From the cell containing the given text, extract its center point as (X, Y) coordinate. 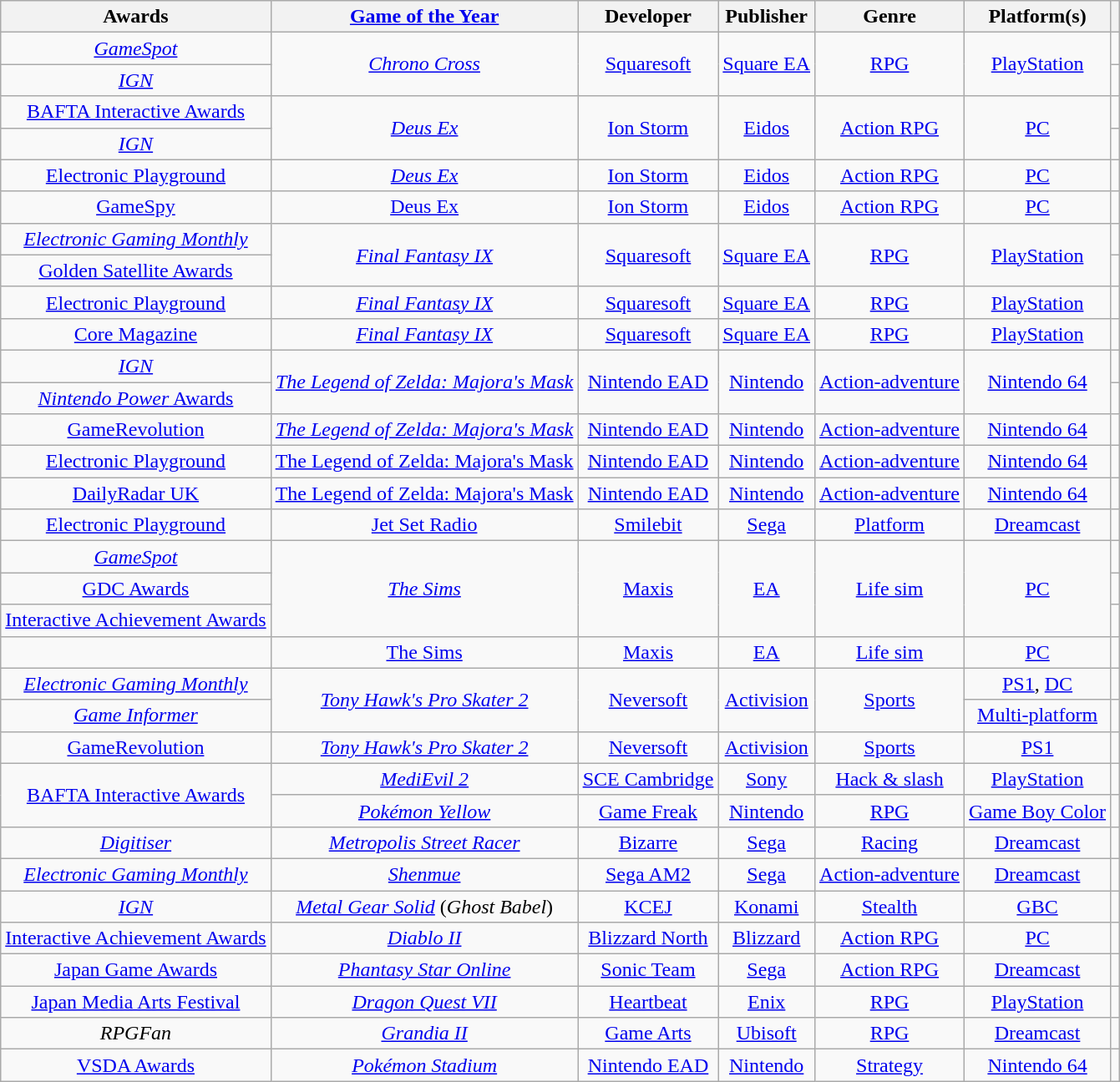
Grandia II (424, 1034)
GameSpy (135, 207)
Game of the Year (424, 17)
Diablo II (424, 938)
Nintendo Power Awards (135, 398)
Heartbeat (648, 1002)
Ubisoft (767, 1034)
Publisher (767, 17)
Game Arts (648, 1034)
Multi-platform (1037, 715)
Smilebit (648, 525)
Sega AM2 (648, 874)
Metropolis Street Racer (424, 842)
Pokémon Yellow (424, 811)
Platform(s) (1037, 17)
Golden Satellite Awards (135, 270)
Stealth (890, 906)
RPGFan (135, 1034)
Phantasy Star Online (424, 970)
Dragon Quest VII (424, 1002)
Blizzard North (648, 938)
Pokémon Stadium (424, 1065)
SCE Cambridge (648, 779)
Core Magazine (135, 334)
Racing (890, 842)
PS1 (1037, 747)
KCEJ (648, 906)
GDC Awards (135, 589)
Japan Media Arts Festival (135, 1002)
MediEvil 2 (424, 779)
Sony (767, 779)
Developer (648, 17)
Game Freak (648, 811)
Game Boy Color (1037, 811)
Hack & slash (890, 779)
DailyRadar UK (135, 493)
Strategy (890, 1065)
VSDA Awards (135, 1065)
Chrono Cross (424, 64)
Blizzard (767, 938)
PS1, DC (1037, 684)
Jet Set Radio (424, 525)
GBC (1037, 906)
Digitiser (135, 842)
Game Informer (135, 715)
Shenmue (424, 874)
Awards (135, 17)
Japan Game Awards (135, 970)
Genre (890, 17)
Platform (890, 525)
Enix (767, 1002)
Metal Gear Solid (Ghost Babel) (424, 906)
Konami (767, 906)
Sonic Team (648, 970)
Bizarre (648, 842)
